Search for the cell housing the specified text and yield its [X, Y] center coordinate. 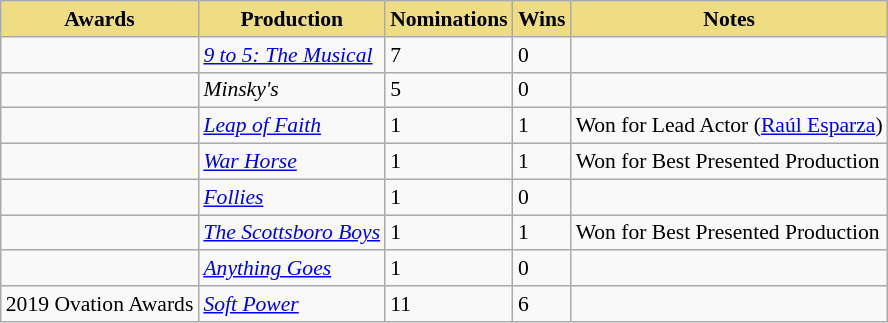
Anything Goes [292, 269]
Won for Lead Actor (Raúl Esparza) [730, 126]
11 [449, 304]
6 [542, 304]
Soft Power [292, 304]
Leap of Faith [292, 126]
Notes [730, 19]
5 [449, 90]
Wins [542, 19]
Follies [292, 197]
War Horse [292, 162]
Production [292, 19]
Minsky's [292, 90]
Nominations [449, 19]
Awards [100, 19]
The Scottsboro Boys [292, 233]
7 [449, 55]
9 to 5: The Musical [292, 55]
2019 Ovation Awards [100, 304]
